Extract the [x, y] coordinate from the center of the cell holding the provided text.  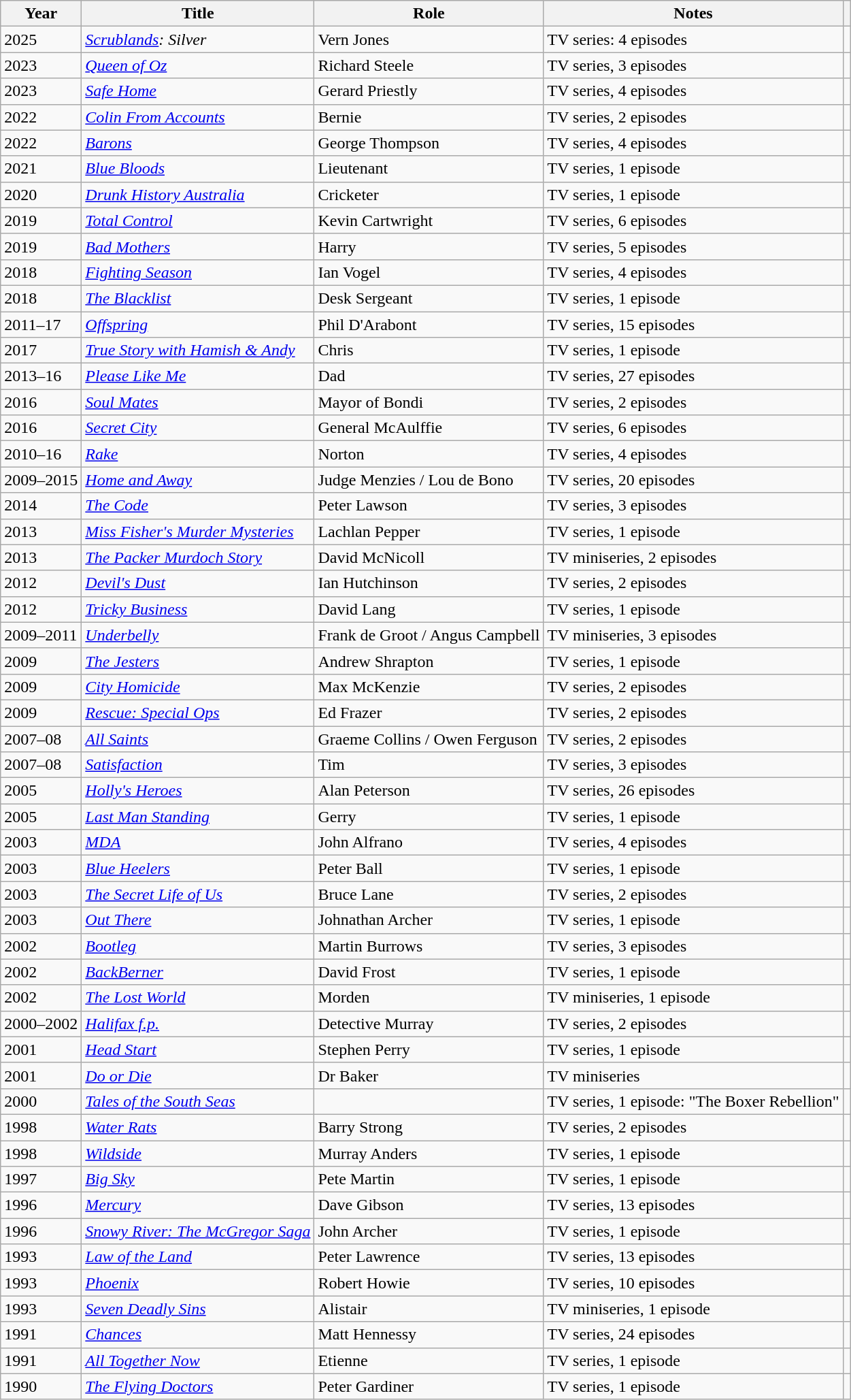
Vern Jones [429, 39]
Head Start [198, 1049]
Please Like Me [198, 376]
Murray Anders [429, 1154]
Law of the Land [198, 1257]
TV series, 10 episodes [693, 1283]
Offspring [198, 325]
Stephen Perry [429, 1049]
Matt Hennessy [429, 1335]
Kevin Cartwright [429, 221]
Dr Baker [429, 1075]
All Together Now [198, 1361]
Out There [198, 920]
TV series, 5 episodes [693, 246]
2020 [41, 195]
Home and Away [198, 480]
David Lang [429, 609]
The Flying Doctors [198, 1386]
All Saints [198, 738]
TV series, 26 episodes [693, 791]
Secret City [198, 428]
Peter Gardiner [429, 1386]
2009–2011 [41, 635]
TV series, 1 episode: "The Boxer Rebellion" [693, 1101]
Water Rats [198, 1127]
1990 [41, 1386]
Harry [429, 246]
True Story with Hamish & Andy [198, 351]
Chances [198, 1335]
General McAulffie [429, 428]
1997 [41, 1179]
Bruce Lane [429, 894]
Pete Martin [429, 1179]
TV miniseries, 3 episodes [693, 635]
Halifax f.p. [198, 1024]
Miss Fisher's Murder Mysteries [198, 532]
Dave Gibson [429, 1205]
Dad [429, 376]
Blue Heelers [198, 868]
2000–2002 [41, 1024]
Lachlan Pepper [429, 532]
Etienne [429, 1361]
The Packer Murdoch Story [198, 557]
Seven Deadly Sins [198, 1309]
Norton [429, 454]
Rake [198, 454]
Morden [429, 998]
Queen of Oz [198, 65]
Snowy River: The McGregor Saga [198, 1231]
Safe Home [198, 91]
TV series, 15 episodes [693, 325]
Title [198, 14]
BackBerner [198, 972]
Phoenix [198, 1283]
Gerry [429, 817]
John Alfrano [429, 843]
2025 [41, 39]
Gerard Priestly [429, 91]
Robert Howie [429, 1283]
The Secret Life of Us [198, 894]
Fighting Season [198, 272]
The Code [198, 506]
Soul Mates [198, 402]
Phil D'Arabont [429, 325]
Mayor of Bondi [429, 402]
2014 [41, 506]
Johnathan Archer [429, 920]
Ian Hutchinson [429, 583]
Peter Lawson [429, 506]
TV miniseries [693, 1075]
Lieutenant [429, 169]
Rescue: Special Ops [198, 713]
TV series, 27 episodes [693, 376]
2021 [41, 169]
The Blacklist [198, 298]
The Lost World [198, 998]
Alan Peterson [429, 791]
TV series, 20 episodes [693, 480]
Notes [693, 14]
MDA [198, 843]
Blue Bloods [198, 169]
2013–16 [41, 376]
Last Man Standing [198, 817]
Cricketer [429, 195]
Tricky Business [198, 609]
Martin Burrows [429, 946]
2017 [41, 351]
Drunk History Australia [198, 195]
Ed Frazer [429, 713]
2010–16 [41, 454]
John Archer [429, 1231]
Holly's Heroes [198, 791]
Do or Die [198, 1075]
Desk Sergeant [429, 298]
Peter Lawrence [429, 1257]
Wildside [198, 1154]
Total Control [198, 221]
Andrew Shrapton [429, 661]
2000 [41, 1101]
The Jesters [198, 661]
Colin From Accounts [198, 117]
Satisfaction [198, 765]
TV series, 24 episodes [693, 1335]
Frank de Groot / Angus Campbell [429, 635]
Barons [198, 143]
TV miniseries, 2 episodes [693, 557]
Graeme Collins / Owen Ferguson [429, 738]
Mercury [198, 1205]
Role [429, 14]
Bootleg [198, 946]
Scrublands: Silver [198, 39]
Big Sky [198, 1179]
Alistair [429, 1309]
Richard Steele [429, 65]
2011–17 [41, 325]
Peter Ball [429, 868]
Underbelly [198, 635]
City Homicide [198, 687]
Barry Strong [429, 1127]
David Frost [429, 972]
George Thompson [429, 143]
Bad Mothers [198, 246]
Year [41, 14]
Max McKenzie [429, 687]
Bernie [429, 117]
Judge Menzies / Lou de Bono [429, 480]
Devil's Dust [198, 583]
Tim [429, 765]
Detective Murray [429, 1024]
TV series: 4 episodes [693, 39]
Chris [429, 351]
2009–2015 [41, 480]
David McNicoll [429, 557]
Ian Vogel [429, 272]
Tales of the South Seas [198, 1101]
